Scan for the cell matching the given text and deliver its [X, Y] coordinate at center. 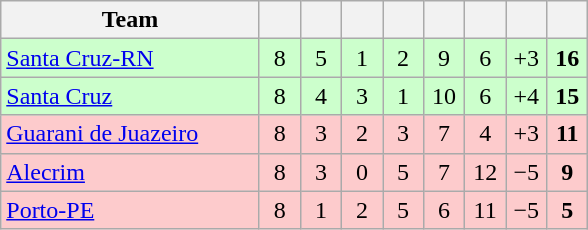
15 [568, 96]
Guarani de Juazeiro [130, 134]
+4 [526, 96]
Porto-PE [130, 210]
Alecrim [130, 172]
0 [362, 172]
Santa Cruz-RN [130, 58]
Santa Cruz [130, 96]
10 [444, 96]
16 [568, 58]
12 [486, 172]
Team [130, 20]
